Search for the cell housing the specified text and yield its (x, y) center coordinate. 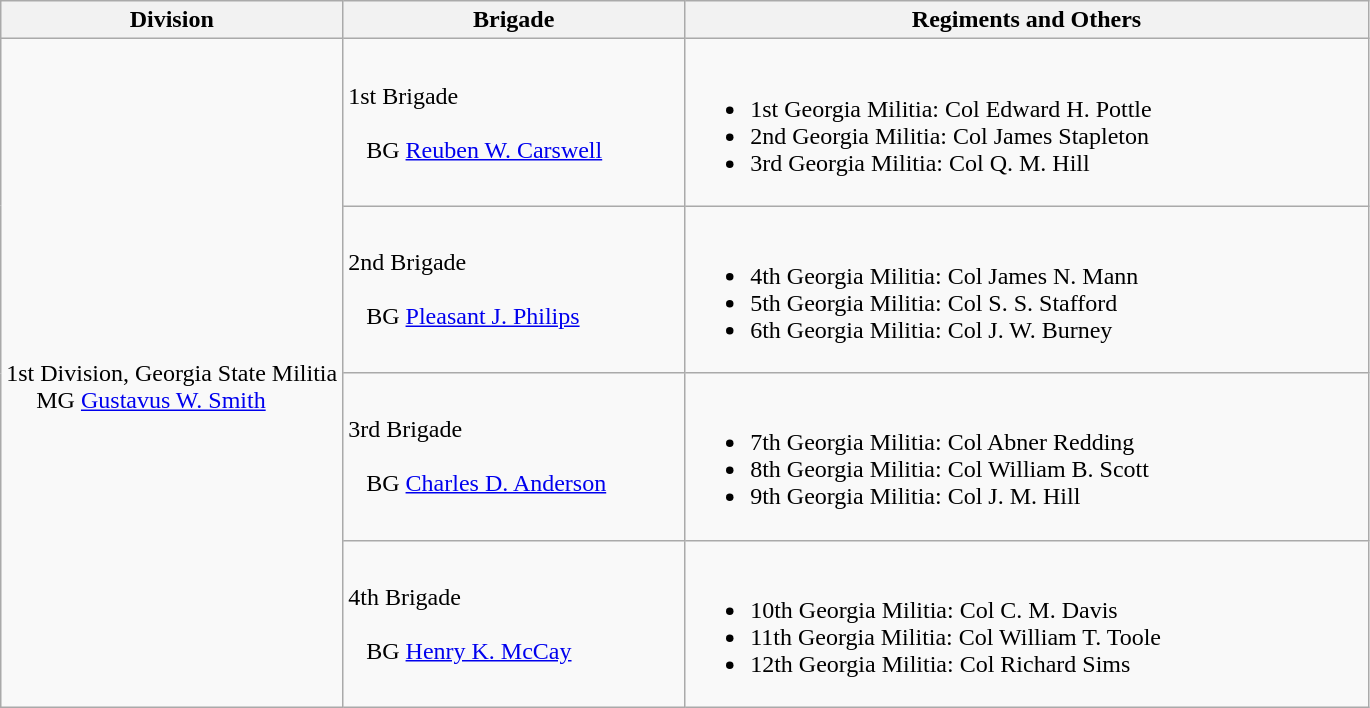
2nd Brigade BG Pleasant J. Philips (514, 290)
3rd Brigade BG Charles D. Anderson (514, 456)
7th Georgia Militia: Col Abner Redding8th Georgia Militia: Col William B. Scott9th Georgia Militia: Col J. M. Hill (1027, 456)
4th Brigade BG Henry K. McCay (514, 624)
Division (172, 20)
10th Georgia Militia: Col C. M. Davis11th Georgia Militia: Col William T. Toole12th Georgia Militia: Col Richard Sims (1027, 624)
1st Georgia Militia: Col Edward H. Pottle2nd Georgia Militia: Col James Stapleton3rd Georgia Militia: Col Q. M. Hill (1027, 122)
Brigade (514, 20)
Regiments and Others (1027, 20)
1st Brigade BG Reuben W. Carswell (514, 122)
4th Georgia Militia: Col James N. Mann5th Georgia Militia: Col S. S. Stafford6th Georgia Militia: Col J. W. Burney (1027, 290)
1st Division, Georgia State Militia MG Gustavus W. Smith (172, 373)
